Output the [x, y] coordinate of the center of the cell containing the given text.  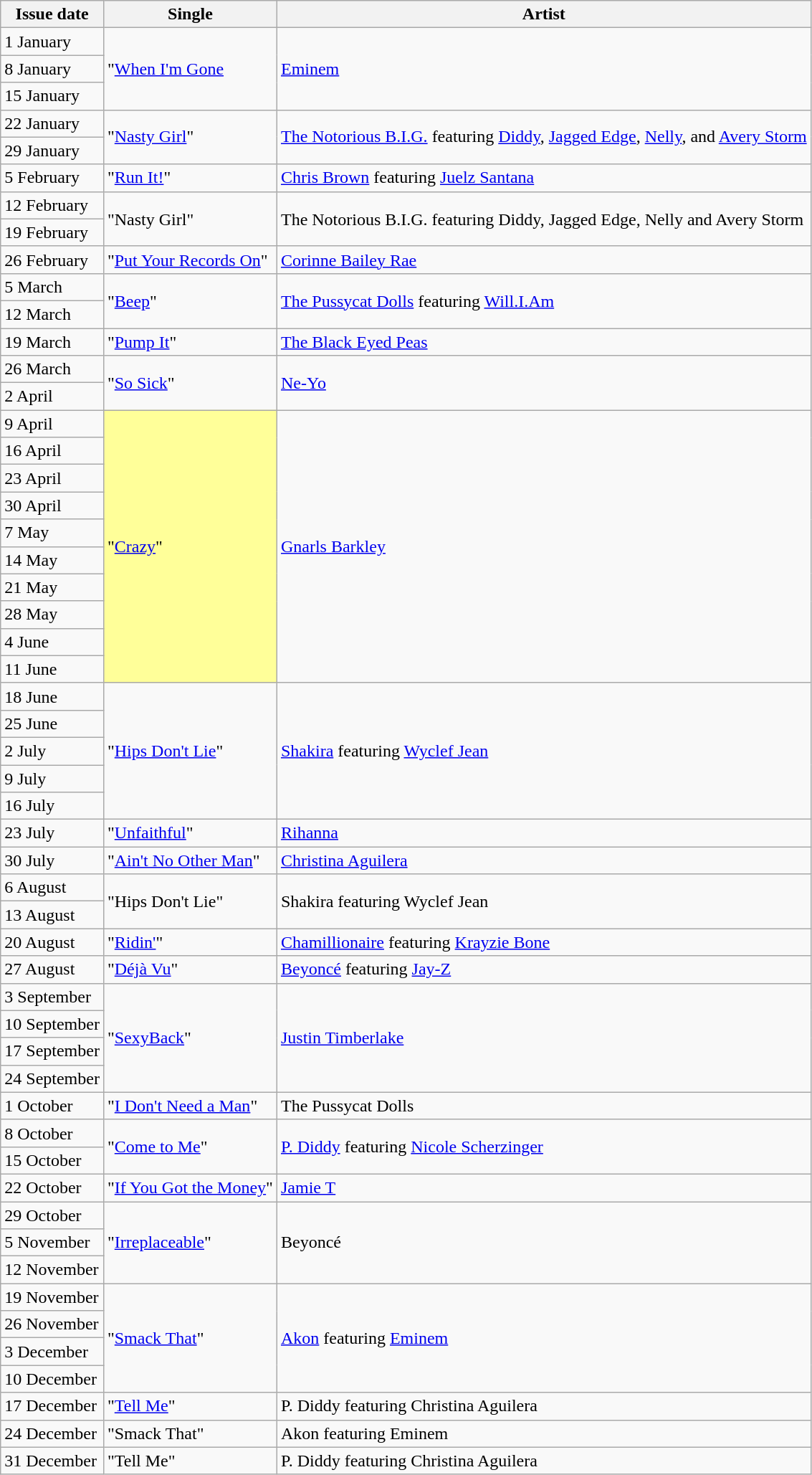
1 October [52, 1106]
"Déjà Vu" [190, 969]
15 January [52, 96]
18 June [52, 696]
1 January [52, 42]
2 July [52, 751]
8 January [52, 69]
22 October [52, 1187]
17 December [52, 1406]
16 April [52, 451]
Corinne Bailey Rae [543, 260]
31 December [52, 1461]
28 May [52, 615]
The Pussycat Dolls [543, 1106]
Jamie T [543, 1187]
"Ridin'" [190, 942]
3 September [52, 997]
29 January [52, 151]
7 May [52, 533]
Ne-Yo [543, 383]
4 June [52, 642]
10 September [52, 1024]
22 January [52, 123]
12 November [52, 1270]
2 April [52, 397]
Christina Aguilera [543, 860]
26 November [52, 1324]
"Beep" [190, 300]
5 February [52, 178]
5 November [52, 1243]
The Notorious B.I.G. featuring Diddy, Jagged Edge, Nelly, and Avery Storm [543, 137]
19 February [52, 232]
"Irreplaceable" [190, 1243]
9 July [52, 778]
"When I'm Gone [190, 69]
17 September [52, 1051]
8 October [52, 1133]
Chamillionaire featuring Krayzie Bone [543, 942]
30 April [52, 506]
"Unfaithful" [190, 833]
30 July [52, 860]
"Come to Me" [190, 1147]
21 May [52, 587]
12 February [52, 205]
Single [190, 14]
"I Don't Need a Man" [190, 1106]
23 July [52, 833]
"SexyBack" [190, 1038]
Eminem [543, 69]
Gnarls Barkley [543, 546]
20 August [52, 942]
11 June [52, 669]
"Put Your Records On" [190, 260]
"Ain't No Other Man" [190, 860]
5 March [52, 287]
9 April [52, 424]
27 August [52, 969]
Chris Brown featuring Juelz Santana [543, 178]
"Pump It" [190, 342]
15 October [52, 1160]
Beyoncé featuring Jay-Z [543, 969]
24 December [52, 1433]
Issue date [52, 14]
26 February [52, 260]
The Notorious B.I.G. featuring Diddy, Jagged Edge, Nelly and Avery Storm [543, 219]
14 May [52, 560]
Rihanna [543, 833]
P. Diddy featuring Nicole Scherzinger [543, 1147]
26 March [52, 369]
13 August [52, 915]
6 August [52, 888]
16 July [52, 806]
29 October [52, 1215]
12 March [52, 314]
25 June [52, 724]
19 November [52, 1297]
"So Sick" [190, 383]
"Run It!" [190, 178]
3 December [52, 1352]
23 April [52, 478]
Artist [543, 14]
The Pussycat Dolls featuring Will.I.Am [543, 300]
The Black Eyed Peas [543, 342]
19 March [52, 342]
24 September [52, 1078]
Justin Timberlake [543, 1038]
Beyoncé [543, 1243]
"If You Got the Money" [190, 1187]
"Crazy" [190, 546]
10 December [52, 1379]
